Return the [x, y] coordinate for the center point of the cell that contains the specified text.  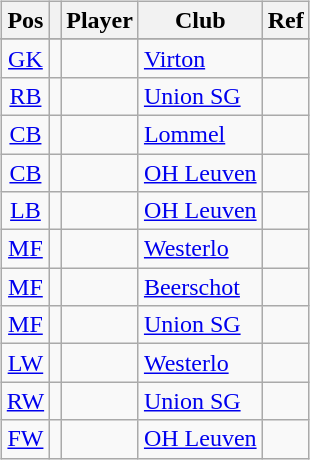
LW [25, 363]
Beerschot [200, 287]
Club [200, 20]
LB [25, 211]
Virton [200, 58]
Player [100, 20]
Pos [25, 20]
FW [25, 439]
Lommel [200, 134]
GK [25, 58]
RW [25, 401]
RB [25, 96]
Ref [286, 20]
